For the text-containing cell, return its midpoint in (x, y) coordinate format. 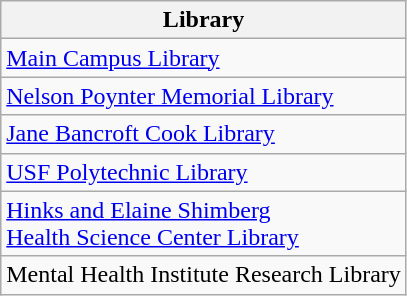
Main Campus Library (204, 58)
Mental Health Institute Research Library (204, 275)
USF Polytechnic Library (204, 172)
Nelson Poynter Memorial Library (204, 96)
Hinks and Elaine Shimberg Health Science Center Library (204, 224)
Jane Bancroft Cook Library (204, 134)
Library (204, 20)
